Provide the (X, Y) coordinate of the cell's center where the given text is located.  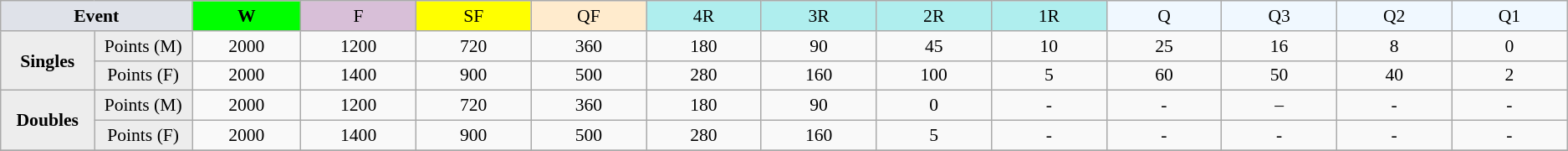
50 (1279, 75)
SF (473, 16)
10 (1050, 46)
Q3 (1279, 16)
W (247, 16)
100 (934, 75)
Q (1164, 16)
60 (1164, 75)
Q1 (1509, 16)
QF (589, 16)
2 (1509, 75)
Singles (48, 60)
45 (934, 46)
25 (1164, 46)
3R (819, 16)
40 (1394, 75)
F (359, 16)
Q2 (1394, 16)
Doubles (48, 121)
– (1279, 106)
Event (97, 16)
16 (1279, 46)
8 (1394, 46)
2R (934, 16)
4R (704, 16)
1R (1050, 16)
